Find where the given text appears and provide that cell's center as [X, Y] coordinate. 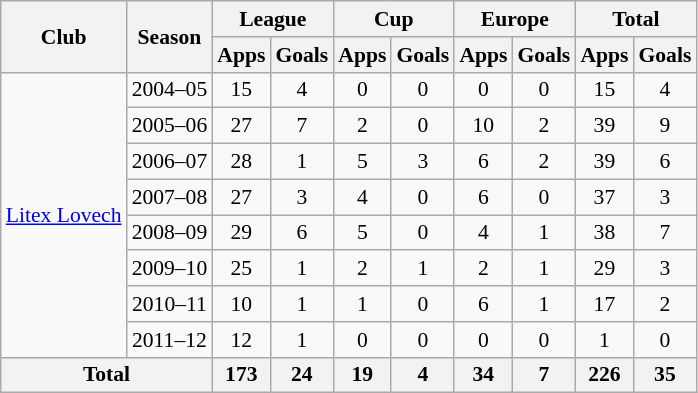
226 [604, 375]
17 [604, 304]
Cup [394, 19]
24 [302, 375]
38 [604, 233]
League [272, 19]
Europe [514, 19]
2008–09 [170, 233]
2007–08 [170, 197]
19 [362, 375]
2006–07 [170, 162]
2009–10 [170, 269]
9 [664, 126]
2005–06 [170, 126]
Club [64, 36]
Litex Lovech [64, 214]
173 [241, 375]
37 [604, 197]
2011–12 [170, 340]
12 [241, 340]
2010–11 [170, 304]
34 [483, 375]
35 [664, 375]
25 [241, 269]
2004–05 [170, 90]
28 [241, 162]
Season [170, 36]
